Determine the (x, y) coordinate at the center of the cell enclosing the given text.  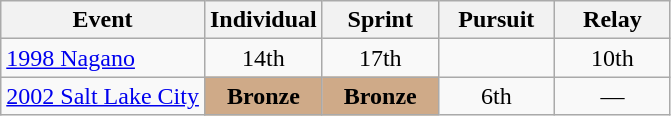
Pursuit (496, 20)
Individual (263, 20)
17th (380, 58)
— (612, 96)
10th (612, 58)
6th (496, 96)
1998 Nagano (103, 58)
Event (103, 20)
Relay (612, 20)
14th (263, 58)
Sprint (380, 20)
2002 Salt Lake City (103, 96)
